For the text-containing cell, return its midpoint in (X, Y) coordinate format. 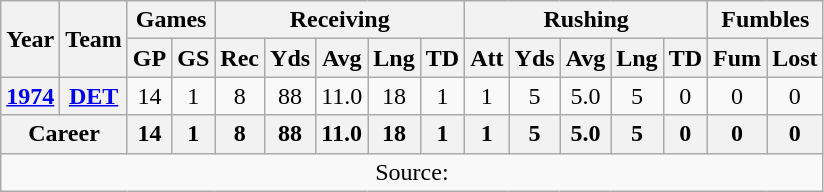
Year (30, 39)
Rushing (586, 20)
GS (194, 58)
Fumbles (766, 20)
1974 (30, 96)
Rec (240, 58)
Att (487, 58)
Games (170, 20)
Source: (412, 172)
Career (64, 134)
Receiving (340, 20)
Lost (795, 58)
Fum (738, 58)
Team (94, 39)
DET (94, 96)
GP (149, 58)
